Search for the cell housing the specified text and yield its [X, Y] center coordinate. 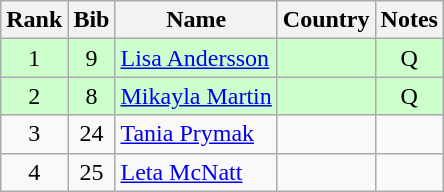
9 [92, 58]
4 [34, 172]
24 [92, 134]
8 [92, 96]
Leta McNatt [196, 172]
Notes [409, 20]
Country [326, 20]
3 [34, 134]
Bib [92, 20]
Lisa Andersson [196, 58]
1 [34, 58]
Rank [34, 20]
Name [196, 20]
Tania Prymak [196, 134]
25 [92, 172]
2 [34, 96]
Mikayla Martin [196, 96]
